Scan for the cell matching the given text and deliver its [X, Y] coordinate at center. 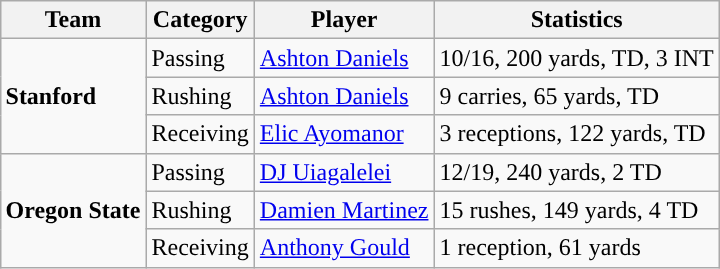
Category [200, 20]
12/19, 240 yards, 2 TD [576, 172]
Player [344, 20]
Team [73, 20]
Stanford [73, 96]
Statistics [576, 20]
DJ Uiagalelei [344, 172]
Elic Ayomanor [344, 134]
15 rushes, 149 yards, 4 TD [576, 210]
10/16, 200 yards, TD, 3 INT [576, 58]
1 reception, 61 yards [576, 248]
Damien Martinez [344, 210]
9 carries, 65 yards, TD [576, 96]
Oregon State [73, 210]
Anthony Gould [344, 248]
3 receptions, 122 yards, TD [576, 134]
